Scan for the cell matching the given text and deliver its (X, Y) coordinate at center. 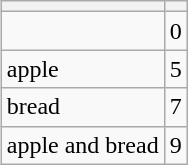
9 (176, 145)
bread (82, 107)
7 (176, 107)
0 (176, 31)
5 (176, 69)
apple and bread (82, 145)
apple (82, 69)
